From the cell containing the given text, extract its center point as (x, y) coordinate. 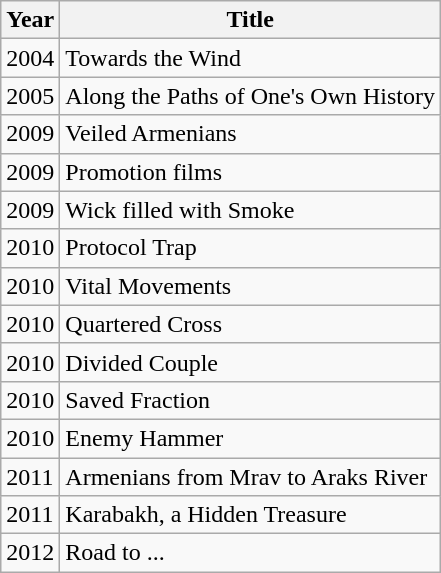
Title (250, 20)
Veiled Armenians (250, 134)
Along the Paths of One's Own History (250, 96)
Towards the Wind (250, 58)
Karabakh, a Hidden Treasure (250, 515)
Year (30, 20)
2005 (30, 96)
Enemy Hammer (250, 438)
Road to ... (250, 553)
Armenians from Mrav to Araks River (250, 477)
Divided Couple (250, 362)
Vital Movements (250, 286)
2004 (30, 58)
Saved Fraction (250, 400)
2012 (30, 553)
Wick filled with Smoke (250, 210)
Promotion films (250, 172)
Quartered Cross (250, 324)
Protocol Trap (250, 248)
